Locate the cell with the specified text and output its (X, Y) center coordinate. 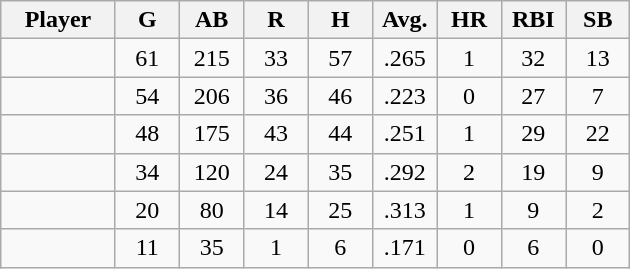
RBI (533, 20)
25 (340, 210)
215 (211, 58)
Avg. (404, 20)
14 (276, 210)
H (340, 20)
20 (147, 210)
22 (598, 134)
.265 (404, 58)
7 (598, 96)
61 (147, 58)
R (276, 20)
43 (276, 134)
33 (276, 58)
120 (211, 172)
.223 (404, 96)
.292 (404, 172)
19 (533, 172)
HR (469, 20)
11 (147, 248)
.313 (404, 210)
AB (211, 20)
24 (276, 172)
Player (58, 20)
48 (147, 134)
57 (340, 58)
SB (598, 20)
G (147, 20)
46 (340, 96)
175 (211, 134)
29 (533, 134)
54 (147, 96)
27 (533, 96)
206 (211, 96)
.251 (404, 134)
34 (147, 172)
80 (211, 210)
13 (598, 58)
36 (276, 96)
32 (533, 58)
44 (340, 134)
.171 (404, 248)
